Capture the cell that displays the provided text and extract its (x, y) central coordinate. 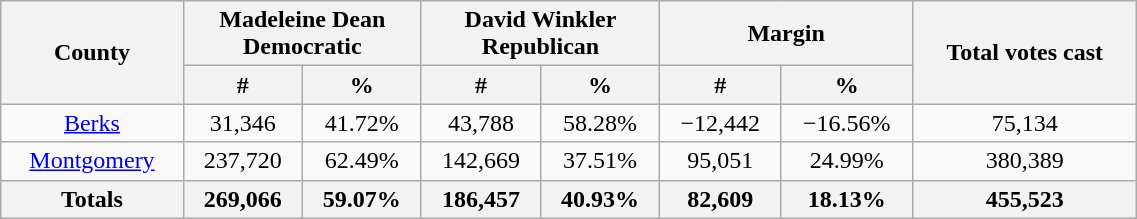
Montgomery (92, 161)
County (92, 52)
58.28% (600, 123)
Madeleine DeanDemocratic (302, 34)
455,523 (1025, 199)
Totals (92, 199)
Total votes cast (1025, 52)
41.72% (362, 123)
62.49% (362, 161)
237,720 (242, 161)
59.07% (362, 199)
40.93% (600, 199)
Berks (92, 123)
269,066 (242, 199)
82,609 (720, 199)
−12,442 (720, 123)
David WinklerRepublican (540, 34)
18.13% (847, 199)
186,457 (480, 199)
95,051 (720, 161)
Margin (786, 34)
24.99% (847, 161)
31,346 (242, 123)
75,134 (1025, 123)
380,389 (1025, 161)
43,788 (480, 123)
−16.56% (847, 123)
37.51% (600, 161)
142,669 (480, 161)
